Capture the cell that displays the provided text and extract its [x, y] central coordinate. 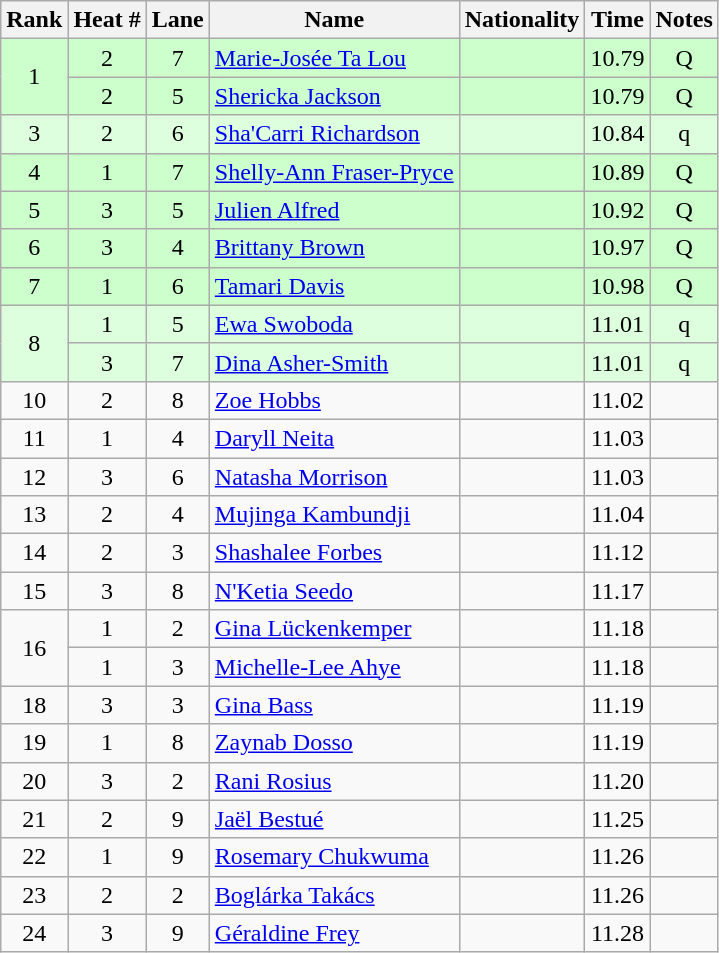
21 [34, 819]
Lane [178, 20]
11.12 [618, 553]
Boglárka Takács [334, 895]
Tamari Davis [334, 286]
Time [618, 20]
10.84 [618, 134]
16 [34, 648]
Mujinga Kambundji [334, 515]
Gina Bass [334, 705]
Dina Asher-Smith [334, 362]
11.04 [618, 515]
10.92 [618, 210]
10 [34, 400]
11.28 [618, 933]
20 [34, 781]
Shashalee Forbes [334, 553]
Rosemary Chukwuma [334, 857]
Marie-Josée Ta Lou [334, 58]
Zoe Hobbs [334, 400]
Rani Rosius [334, 781]
19 [34, 743]
Gina Lückenkemper [334, 629]
10.98 [618, 286]
14 [34, 553]
Name [334, 20]
Brittany Brown [334, 248]
10.89 [618, 172]
Shelly-Ann Fraser-Pryce [334, 172]
24 [34, 933]
Ewa Swoboda [334, 324]
N'Ketia Seedo [334, 591]
Géraldine Frey [334, 933]
22 [34, 857]
23 [34, 895]
Michelle-Lee Ahye [334, 667]
12 [34, 477]
Notes [684, 20]
11.02 [618, 400]
Rank [34, 20]
Jaël Bestué [334, 819]
Heat # [107, 20]
13 [34, 515]
Shericka Jackson [334, 96]
Natasha Morrison [334, 477]
Sha'Carri Richardson [334, 134]
Daryll Neita [334, 438]
11 [34, 438]
15 [34, 591]
11.17 [618, 591]
11.20 [618, 781]
Nationality [522, 20]
Zaynab Dosso [334, 743]
Julien Alfred [334, 210]
10.97 [618, 248]
11.25 [618, 819]
18 [34, 705]
